Determine the (x, y) coordinate at the center of the cell enclosing the given text.  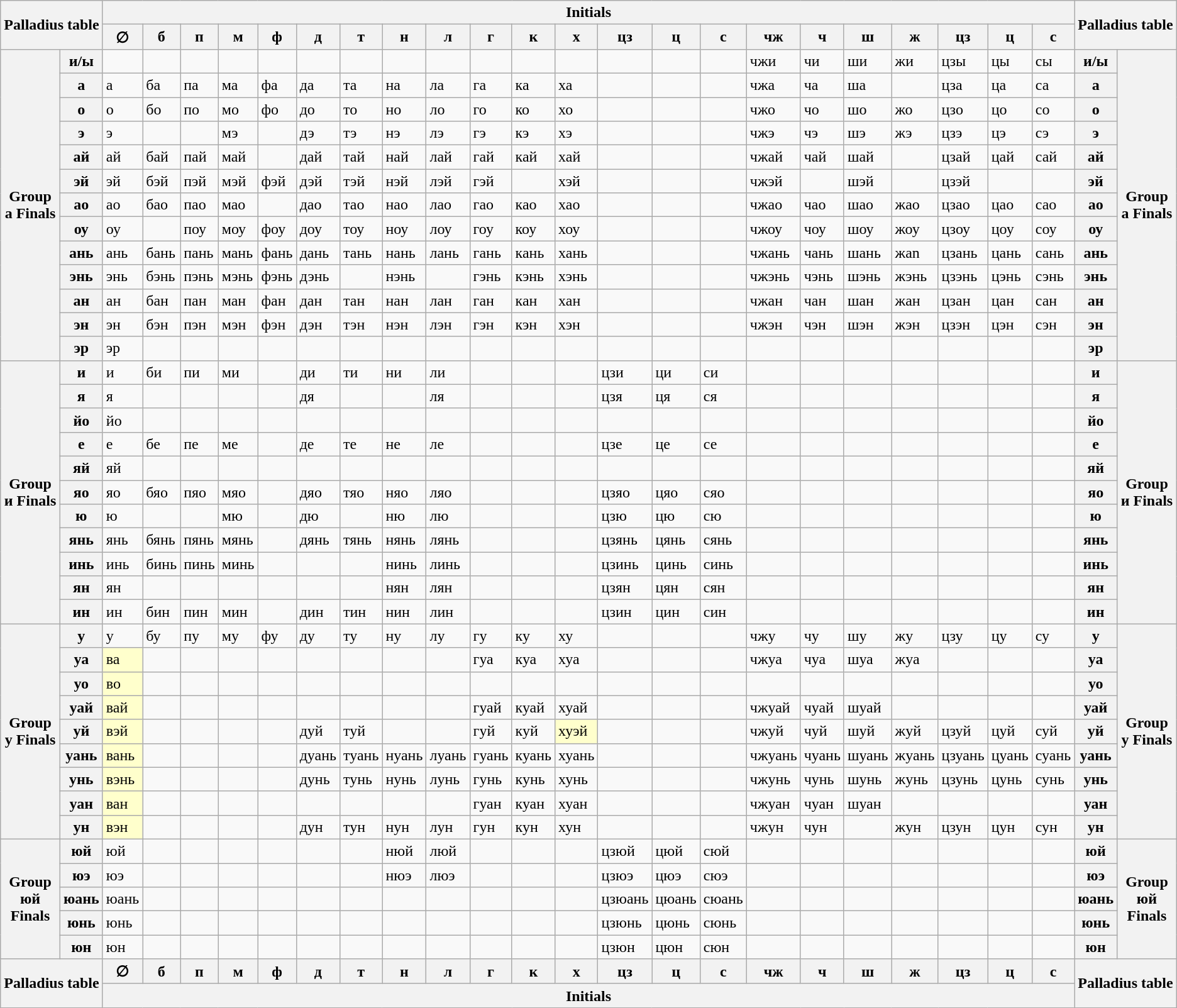
чай (822, 157)
то (361, 109)
го (490, 109)
цзэнь (963, 277)
шуй (868, 731)
хань (577, 253)
цзюн (625, 947)
вай (122, 707)
чуай (822, 707)
де (318, 444)
ла (448, 85)
во (122, 684)
поу (200, 229)
пэнь (200, 277)
чжэнь (773, 277)
пин (200, 612)
туй (361, 731)
мяо (238, 492)
пу (200, 636)
цзюэ (625, 875)
цань (1010, 253)
сю (723, 516)
цэн (1010, 324)
кэнь (533, 277)
луань (448, 755)
тэ (361, 133)
цзянь (625, 540)
хэ (577, 133)
гань (490, 253)
гуань (490, 755)
чан (822, 301)
га (490, 85)
куан (533, 803)
сай (1053, 157)
бин (162, 612)
мин (238, 612)
дя (318, 396)
цао (1010, 205)
мао (238, 205)
люэ (448, 875)
цзян (625, 588)
мань (238, 253)
нэн (404, 324)
цин (676, 612)
хан (577, 301)
ха (577, 85)
ну (404, 636)
дэн (318, 324)
цзо (963, 109)
тань (361, 253)
ме (238, 444)
сэнь (1053, 277)
дао (318, 205)
гуан (490, 803)
пе (200, 444)
пяо (200, 492)
са (1053, 85)
жао (915, 205)
гэнь (490, 277)
тао (361, 205)
ти (361, 372)
као (533, 205)
та (361, 85)
шэнь (868, 277)
сюэ (723, 875)
цзюнь (625, 923)
жоу (915, 229)
бу (162, 636)
син (723, 612)
хоу (577, 229)
сюн (723, 947)
ло (448, 109)
чжуань (773, 755)
чжуй (773, 731)
нюэ (404, 875)
да (318, 85)
гуа (490, 660)
гэй (490, 181)
цзе (625, 444)
чуань (822, 755)
жунь (915, 779)
дэ (318, 133)
цзяо (625, 492)
нянь (404, 540)
гун (490, 827)
нэнь (404, 277)
ка (533, 85)
цзун (963, 827)
гуй (490, 731)
жу (915, 636)
хуа (577, 660)
нян (404, 588)
нэй (404, 181)
куа (533, 660)
тун (361, 827)
по (200, 109)
сань (1053, 253)
шэй (868, 181)
ди (318, 372)
чэнь (822, 277)
шэ (868, 133)
цуань (1010, 755)
нунь (404, 779)
нэ (404, 133)
лу (448, 636)
сюй (723, 851)
хэн (577, 324)
чжуан (773, 803)
лоу (448, 229)
сунь (1053, 779)
сан (1053, 301)
бэн (162, 324)
вэй (122, 731)
тоу (361, 229)
цан (1010, 301)
лю (448, 516)
пинь (200, 564)
дай (318, 157)
ко (533, 109)
кан (533, 301)
цзинь (625, 564)
хунь (577, 779)
чуан (822, 803)
кэн (533, 324)
се (723, 444)
до (318, 109)
чжань (773, 253)
чжан (773, 301)
цзы (963, 61)
шуан (868, 803)
цзэн (963, 324)
сян (723, 588)
шу (868, 636)
гао (490, 205)
шуа (868, 660)
ту (361, 636)
чжай (773, 157)
лань (448, 253)
лэ (448, 133)
хэнь (577, 277)
вэн (122, 827)
цзи (625, 372)
няо (404, 492)
чжи (773, 61)
цянь (676, 540)
ца (1010, 85)
цу (1010, 636)
шан (868, 301)
ба (162, 85)
цюн (676, 947)
хао (577, 205)
жэ (915, 133)
би (162, 372)
хуань (577, 755)
лунь (448, 779)
тянь (361, 540)
ху (577, 636)
ле (448, 444)
пан (200, 301)
лянь (448, 540)
цзэй (963, 181)
тунь (361, 779)
чжун (773, 827)
ку (533, 636)
чжуай (773, 707)
жуа (915, 660)
шэн (868, 324)
пянь (200, 540)
ши (868, 61)
жун (915, 827)
чжо (773, 109)
гэ (490, 133)
бэнь (162, 277)
цзуань (963, 755)
лэн (448, 324)
цюй (676, 851)
мянь (238, 540)
жо (915, 109)
дань (318, 253)
мо (238, 109)
но (404, 109)
фоу (277, 229)
чжао (773, 205)
шоу (868, 229)
тан (361, 301)
жи (915, 61)
цэнь (1010, 277)
цуй (1010, 731)
моу (238, 229)
шай (868, 157)
цзин (625, 612)
бан (162, 301)
цзан (963, 301)
ша (868, 85)
фэнь (277, 277)
чжуа (773, 660)
нан (404, 301)
фан (277, 301)
бо (162, 109)
жэн (915, 324)
чуа (822, 660)
чжа (773, 85)
цинь (676, 564)
сюнь (723, 923)
дю (318, 516)
цзуй (963, 731)
мэнь (238, 277)
сяо (723, 492)
те (361, 444)
не (404, 444)
фэй (277, 181)
жэнь (915, 277)
дунь (318, 779)
чао (822, 205)
хо (577, 109)
мэ (238, 133)
пао (200, 205)
доу (318, 229)
чань (822, 253)
бянь (162, 540)
гоу (490, 229)
нао (404, 205)
цзя (625, 396)
дуань (318, 755)
цза (963, 85)
гунь (490, 779)
цюнь (676, 923)
цюань (676, 899)
цзай (963, 157)
чу (822, 636)
жуань (915, 755)
хуай (577, 707)
цяо (676, 492)
дэнь (318, 277)
гу (490, 636)
сы (1053, 61)
цзэ (963, 133)
жан (915, 301)
коу (533, 229)
лан (448, 301)
пи (200, 372)
хэй (577, 181)
чжэ (773, 133)
нуань (404, 755)
сэ (1053, 133)
ци (676, 372)
ли (448, 372)
суй (1053, 731)
шунь (868, 779)
цзу (963, 636)
бяо (162, 492)
най (404, 157)
тай (361, 157)
цзю (625, 516)
шуай (868, 707)
гай (490, 157)
куй (533, 731)
жуй (915, 731)
минь (238, 564)
ця (676, 396)
лай (448, 157)
нань (404, 253)
ман (238, 301)
тин (361, 612)
цзюань (625, 899)
лэй (448, 181)
нюй (404, 851)
чжунь (773, 779)
чи (822, 61)
ноу (404, 229)
цзоу (963, 229)
цзюй (625, 851)
бэй (162, 181)
чжэй (773, 181)
цун (1010, 827)
чжэн (773, 324)
люй (448, 851)
цзао (963, 205)
цзунь (963, 779)
мэн (238, 324)
фо (277, 109)
жаn (915, 253)
дэй (318, 181)
дун (318, 827)
тэн (361, 324)
мэй (238, 181)
ча (822, 85)
фу (277, 636)
шань (868, 253)
суань (1053, 755)
куань (533, 755)
кунь (533, 779)
гуай (490, 707)
шао (868, 205)
цы (1010, 61)
тяо (361, 492)
цян (676, 588)
нин (404, 612)
сэн (1053, 324)
чоу (822, 229)
дуй (318, 731)
ляо (448, 492)
ван (122, 803)
цю (676, 516)
бао (162, 205)
чунь (822, 779)
шуань (868, 755)
на (404, 85)
па (200, 85)
кань (533, 253)
цэ (1010, 133)
ган (490, 301)
ни (404, 372)
ля (448, 396)
сао (1053, 205)
дянь (318, 540)
дан (318, 301)
чэ (822, 133)
вань (122, 755)
май (238, 157)
линь (448, 564)
фа (277, 85)
ду (318, 636)
цунь (1010, 779)
лян (448, 588)
цо (1010, 109)
цай (1010, 157)
куай (533, 707)
тэй (361, 181)
кэ (533, 133)
пэн (200, 324)
вэнь (122, 779)
хай (577, 157)
му (238, 636)
ва (122, 660)
си (723, 372)
бай (162, 157)
дяо (318, 492)
лун (448, 827)
сун (1053, 827)
цоу (1010, 229)
су (1053, 636)
фань (277, 253)
сюань (723, 899)
чуй (822, 731)
хуан (577, 803)
синь (723, 564)
чжу (773, 636)
кай (533, 157)
бань (162, 253)
хуэй (577, 731)
бе (162, 444)
це (676, 444)
сянь (723, 540)
чо (822, 109)
чэн (822, 324)
туань (361, 755)
цзань (963, 253)
кун (533, 827)
хун (577, 827)
мю (238, 516)
чун (822, 827)
чжоу (773, 229)
гэн (490, 324)
лин (448, 612)
цюэ (676, 875)
ми (238, 372)
дин (318, 612)
соу (1053, 229)
шо (868, 109)
ся (723, 396)
ма (238, 85)
пэй (200, 181)
пай (200, 157)
нинь (404, 564)
ню (404, 516)
нун (404, 827)
пань (200, 253)
бинь (162, 564)
со (1053, 109)
лао (448, 205)
фэн (277, 324)
